Return the (x, y) coordinate for the center point of the cell that contains the specified text.  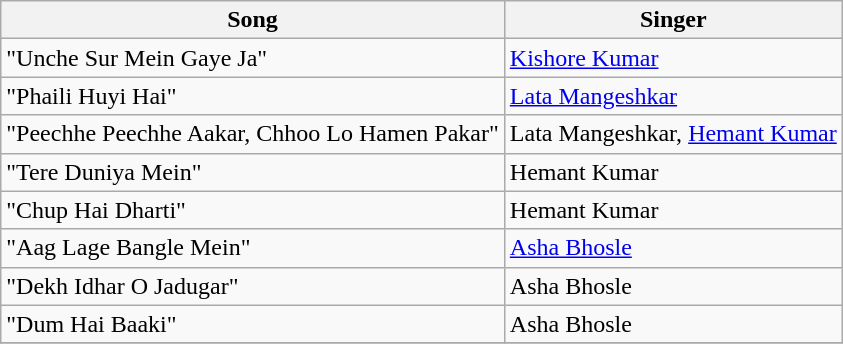
Singer (673, 20)
"Peechhe Peechhe Aakar, Chhoo Lo Hamen Pakar" (253, 134)
"Chup Hai Dharti" (253, 210)
Song (253, 20)
"Unche Sur Mein Gaye Ja" (253, 58)
Lata Mangeshkar (673, 96)
Lata Mangeshkar, Hemant Kumar (673, 134)
"Phaili Huyi Hai" (253, 96)
"Dekh Idhar O Jadugar" (253, 286)
"Dum Hai Baaki" (253, 324)
"Tere Duniya Mein" (253, 172)
"Aag Lage Bangle Mein" (253, 248)
Kishore Kumar (673, 58)
